Search for the cell housing the specified text and yield its (x, y) center coordinate. 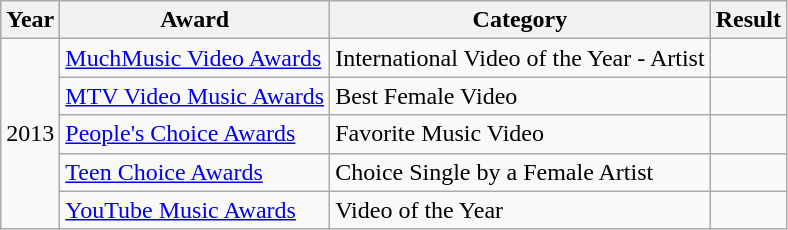
MTV Video Music Awards (195, 96)
Award (195, 20)
People's Choice Awards (195, 134)
Video of the Year (520, 210)
Choice Single by a Female Artist (520, 172)
Best Female Video (520, 96)
MuchMusic Video Awards (195, 58)
Result (748, 20)
YouTube Music Awards (195, 210)
Category (520, 20)
Teen Choice Awards (195, 172)
2013 (30, 134)
Year (30, 20)
Favorite Music Video (520, 134)
International Video of the Year - Artist (520, 58)
